Identify which cell holds the provided text, then report its (x, y) central coordinate. 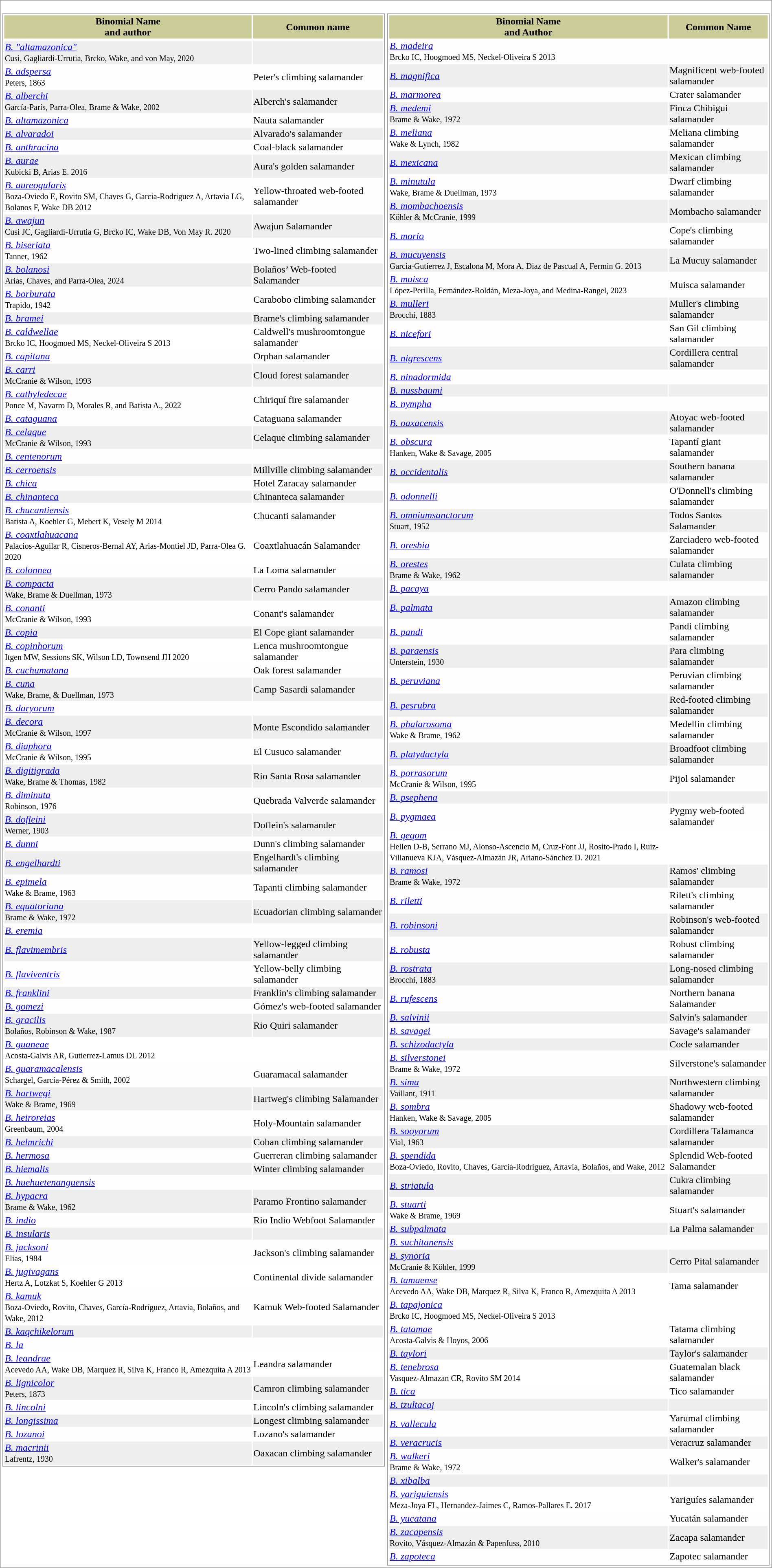
B. carriMcCranie & Wilson, 1993 (128, 375)
Chiriquí fire salamander (318, 399)
B. ramosiBrame & Wake, 1972 (529, 876)
Yellow-belly climbing salamander (318, 974)
B. simaVaillant, 1911 (529, 1088)
B. "altamazonica"Cusi, Gagliardi-Urrutia, Brcko, Wake, and von May, 2020 (128, 52)
B. flavimembris (128, 949)
Winter climbing salamander (318, 1169)
B. hypacraBrame & Wake, 1962 (128, 1201)
B. macriniiLafrentz, 1930 (128, 1453)
B. copia (128, 633)
B. zapoteca (529, 1557)
B. yucatana (529, 1518)
Broadfoot climbing salamander (718, 754)
B. borburataTrapido, 1942 (128, 299)
B. lozanoi (128, 1434)
B. palmata (529, 607)
Cukra climbing salamander (718, 1185)
B. chucantiensisBatista A, Koehler G, Mebert K, Vesely M 2014 (128, 516)
Atoyac web-footed salamander (718, 423)
B. riletti (529, 900)
B. pacaya (529, 589)
Cocle salamander (718, 1044)
B. alberchiGarcía-París, Parra-Olea, Brame & Wake, 2002 (128, 101)
B. huehuetenanguensis (128, 1183)
B. tenebrosaVasquez-Almazan CR, Rovito SM 2014 (529, 1372)
Rio Santa Rosa salamander (318, 776)
Magnificent web-footed salamander (718, 76)
B. franklini (128, 993)
B. nympha (529, 404)
Crater salamander (718, 95)
B. digitigradaWake, Brame & Thomas, 1982 (128, 776)
B. hartwegiWake & Brame, 1969 (128, 1098)
Culata climbing salamander (718, 570)
Ecuadorian climbing salamander (318, 912)
Rilett's climbing salamander (718, 900)
Mexican climbing salamander (718, 162)
B. magnifica (529, 76)
Zarciadero web-footed salamander (718, 545)
Yarumal climbing salamander (718, 1423)
B. zacapensisRovito, Vásquez-Almazán & Papenfuss, 2010 (529, 1537)
Zacapa salamander (718, 1537)
B. striatula (529, 1185)
B. adspersaPeters, 1863 (128, 77)
B. caldwellaeBrcko IC, Hoogmoed MS, Neckel-Oliveira S 2013 (128, 337)
Savage's salamander (718, 1031)
B. robinsoni (529, 925)
Para climbing salamander (718, 656)
Cerro Pital salamander (718, 1261)
B. dofleiniWerner, 1903 (128, 825)
B. helmrichi (128, 1142)
Aura's golden salamander (318, 166)
B. porrasorumMcCranie & Wilson, 1995 (529, 778)
Cordillera central salamander (718, 358)
B. suchitanensis (529, 1242)
B. nigrescens (529, 358)
B. psephena (529, 797)
Cope's climbing salamander (718, 235)
Rio Indio Webfoot Salamander (318, 1220)
B. obscuraHanken, Wake & Savage, 2005 (529, 447)
Muisca salamander (718, 284)
Pandi climbing salamander (718, 631)
Coban climbing salamander (318, 1142)
Coal-black salamander (318, 147)
Tico salamander (718, 1391)
B. altamazonica (128, 120)
Cordillera Talamanca salamander (718, 1137)
Engelhardt's climbing salamander (318, 863)
Cloud forest salamander (318, 375)
Todos Santos Salamander (718, 521)
B. vallecula (529, 1423)
Peter's climbing salamander (318, 77)
B. odonnelli (529, 496)
B. cerroensis (128, 470)
B. guaneaeAcosta-Galvis AR, Gutierrez-Lamus DL 2012 (128, 1049)
B. flaviventris (128, 974)
Awajun Salamander (318, 226)
B. capitana (128, 356)
B. oresbia (529, 545)
B. tamaenseAcevedo AA, Wake DB, Marquez R, Silva K, Franco R, Amezquita A 2013 (529, 1286)
Salvin's salamander (718, 1017)
Muller's climbing salamander (718, 309)
Long-nosed climbing salamander (718, 974)
Walker's salamander (718, 1462)
La Palma salamander (718, 1229)
B. minutulaWake, Brame & Duellman, 1973 (529, 187)
B. nicefori (529, 333)
B. longissima (128, 1421)
B. kaqchikelorum (128, 1332)
B. awajunCusi JC, Gagliardi-Urrutia G, Brcko IC, Wake DB, Von May R. 2020 (128, 226)
Yellow-throated web-footed salamander (318, 196)
B. tapajonicaBrcko IC, Hoogmoed MS, Neckel-Oliveira S 2013 (529, 1310)
Franklin's climbing salamander (318, 993)
Hartweg's climbing Salamander (318, 1098)
Hotel Zaracay salamander (318, 484)
B. sombraHanken, Wake & Savage, 2005 (529, 1112)
B. aureogularisBoza-Oviedo E, Rovito SM, Chaves G, Garcia-Rodriguez A, Artavia LG, Bolanos F, Wake DB 2012 (128, 196)
Coaxtlahuacán Salamander (318, 546)
Conant's salamander (318, 614)
Camron climbing salamander (318, 1388)
Peruvian climbing salamander (718, 680)
Pygmy web-footed salamander (718, 816)
B. xibalba (529, 1481)
B. taylori (529, 1354)
Guatemalan black salamander (718, 1372)
Amazon climbing salamander (718, 607)
B. chica (128, 484)
Shadowy web-footed salamander (718, 1112)
B. spendidaBoza-Oviedo, Rovito, Chaves, García-Rodríguez, Artavia, Bolaños, and Wake, 2012 (529, 1161)
Yucatán salamander (718, 1518)
B. conantiMcCranie & Wilson, 1993 (128, 614)
Bolaños’ Web-footed Salamander (318, 275)
B. pesrubra (529, 705)
Taylor's salamander (718, 1354)
B. stuartiWake & Brame, 1969 (529, 1210)
Chinanteca salamander (318, 497)
Brame's climbing salamander (318, 318)
Monte Escondido salamander (318, 727)
B. pygmaea (529, 816)
B. peruviana (529, 680)
B. rostrataBrocchi, 1883 (529, 974)
Binomial Name and Author (529, 27)
Zapotec salamander (718, 1557)
B. jacksoniElias, 1984 (128, 1252)
B. muisca López-Perilla, Fernández-Roldán, Meza-Joya, and Medina-Rangel, 2023 (529, 284)
B. bolanosi Arias, Chaves, and Parra-Olea, 2024 (128, 275)
Meliana climbing salamander (718, 138)
B. cathyledecaePonce M, Navarro D, Morales R, and Batista A., 2022 (128, 399)
Southern banana salamander (718, 472)
B. lincolni (128, 1407)
Longest climbing salamander (318, 1421)
Binomial Name and author (128, 27)
Finca Chibigui salamander (718, 113)
B. sooyorumVial, 1963 (529, 1137)
B. salvinii (529, 1017)
Northern banana Salamander (718, 998)
Guerreran climbing salamander (318, 1156)
Tapanti climbing salamander (318, 887)
B. phalarosomaWake & Brame, 1962 (529, 729)
Rio Quiri salamander (318, 1025)
Orphan salamander (318, 356)
B. tatamaeAcosta-Galvis & Hoyos, 2006 (529, 1335)
Chucanti salamander (318, 516)
B. cunaWake, Brame, & Duellman, 1973 (128, 689)
B. platydactyla (529, 754)
Guaramacal salamander (318, 1074)
B. veracrucis (529, 1443)
Cataguana salamander (318, 418)
Yellow-legged climbing salamander (318, 949)
Paramo Frontino salamander (318, 1201)
La Mucuy salamander (718, 260)
El Cope giant salamander (318, 633)
B. rufescens (529, 998)
B. coaxtlahuacanaPalacios-Aguilar R, Cisneros-Bernal AY, Arias-Montiel JD, Parra-Olea G. 2020 (128, 546)
B. nussbaumi (529, 391)
Tama salamander (718, 1286)
Mombacho salamander (718, 211)
El Cusuco salamander (318, 751)
B. celaqueMcCranie & Wilson, 1993 (128, 438)
B. pandi (529, 631)
Veracruz salamander (718, 1443)
B. savagei (529, 1031)
B. omniumsanctorumStuart, 1952 (529, 521)
B. melianaWake & Lynch, 1982 (529, 138)
B. centenorum (128, 457)
B. mexicana (529, 162)
B. gomezi (128, 1007)
B. tzultacaj (529, 1405)
Yariguíes salamander (718, 1499)
Common name (318, 27)
Millville climbing salamander (318, 470)
Tatama climbing salamander (718, 1335)
Red-footed climbing salamander (718, 705)
B. daryorum (128, 708)
Robust climbing salamander (718, 949)
B. cuchumatana (128, 670)
B. la (128, 1345)
B. mucuyensisGarcia-Gutierrez J, Escalona M, Mora A, Diaz de Pascual A, Fermin G. 2013 (529, 260)
Two-lined climbing salamander (318, 250)
B. anthracina (128, 147)
B. heiroreiasGreenbaum, 2004 (128, 1123)
B. eremia (128, 931)
Medellin climbing salamander (718, 729)
B. insularis (128, 1234)
B. engelhardti (128, 863)
Caldwell's mushroomtongue salamander (318, 337)
B. oaxacensis (529, 423)
Alvarado's salamander (318, 134)
B. robusta (529, 949)
Quebrada Valverde salamander (318, 800)
B. diminutaRobinson, 1976 (128, 800)
B. jugivagansHertz A, Lotzkat S, Koehler G 2013 (128, 1277)
B. schizodactyla (529, 1044)
B. mulleriBrocchi, 1883 (529, 309)
Nauta salamander (318, 120)
Lenca mushroomtongue salamander (318, 651)
O'Donnell's climbing salamander (718, 496)
Alberch's salamander (318, 101)
Continental divide salamander (318, 1277)
Holy-Mountain salamander (318, 1123)
B. walkeriBrame & Wake, 1972 (529, 1462)
B. mombachoensisKöhler & McCranie, 1999 (529, 211)
Stuart's salamander (718, 1210)
B. colonnea (128, 570)
B. auraeKubicki B, Arias E. 2016 (128, 166)
Pijol salamander (718, 778)
B. epimelaWake & Brame, 1963 (128, 887)
Gómez's web-footed salamander (318, 1007)
B. copinhorumItgen MW, Sessions SK, Wilson LD, Townsend JH 2020 (128, 651)
Oaxacan climbing salamander (318, 1453)
Dunn's climbing salamander (318, 844)
B. medemiBrame & Wake, 1972 (529, 113)
B. kamuk Boza-Oviedo, Rovito, Chaves, García-Rodríguez, Artavia, Bolaños, and Wake, 2012 (128, 1307)
B. silverstoneiBrame & Wake, 1972 (529, 1063)
B. orestesBrame & Wake, 1962 (529, 570)
B. gracilisBolaños, Robinson & Wake, 1987 (128, 1025)
B. qeqomHellen D-B, Serrano MJ, Alonso-Ascencio M, Cruz-Font JJ, Rosito-Prado I, Ruiz-Villanueva KJA, Vásquez-Almazán JR, Ariano-Sánchez D. 2021 (529, 847)
B. morio (529, 235)
B. madeiraBrcko IC, Hoogmoed MS, Neckel-Oliveira S 2013 (529, 51)
B. lignicolorPeters, 1873 (128, 1388)
B. bramei (128, 318)
B. indio (128, 1220)
San Gil climbing salamander (718, 333)
Tapantí giant salamander (718, 447)
B. occidentalis (529, 472)
B. compactaWake, Brame & Duellman, 1973 (128, 589)
B. synoriaMcCranie & Köhler, 1999 (529, 1261)
Doflein's salamander (318, 825)
Cerro Pando salamander (318, 589)
Splendid Web-footed Salamander (718, 1161)
Common Name (718, 27)
B. cataguana (128, 418)
Lozano's salamander (318, 1434)
Camp Sasardi salamander (318, 689)
B. biseriataTanner, 1962 (128, 250)
B. alvaradoi (128, 134)
B. decoraMcCranie & Wilson, 1997 (128, 727)
B. subpalmata (529, 1229)
Leandra salamander (318, 1364)
Dwarf climbing salamander (718, 187)
La Loma salamander (318, 570)
Carabobo climbing salamander (318, 299)
B. guaramacalensisSchargel, García-Pérez & Smith, 2002 (128, 1074)
B. dunni (128, 844)
Kamuk Web-footed Salamander (318, 1307)
B. equatorianaBrame & Wake, 1972 (128, 912)
B. marmorea (529, 95)
B. paraensisUnterstein, 1930 (529, 656)
B. yariguiensisMeza-Joya FL, Hernandez-Jaimes C, Ramos-Pallares E. 2017 (529, 1499)
B. chinanteca (128, 497)
B. hermosa (128, 1156)
Celaque climbing salamander (318, 438)
B. leandraeAcevedo AA, Wake DB, Marquez R, Silva K, Franco R, Amezquita A 2013 (128, 1364)
Jackson's climbing salamander (318, 1252)
Oak forest salamander (318, 670)
Silverstone's salamander (718, 1063)
Lincoln's climbing salamander (318, 1407)
Robinson's web-footed salamander (718, 925)
B. ninadormida (529, 377)
Northwestern climbing salamander (718, 1088)
Ramos' climbing salamander (718, 876)
B. hiemalis (128, 1169)
B. tica (529, 1391)
B. diaphoraMcCranie & Wilson, 1995 (128, 751)
